Return the (X, Y) coordinate for the center point of the cell that contains the specified text.  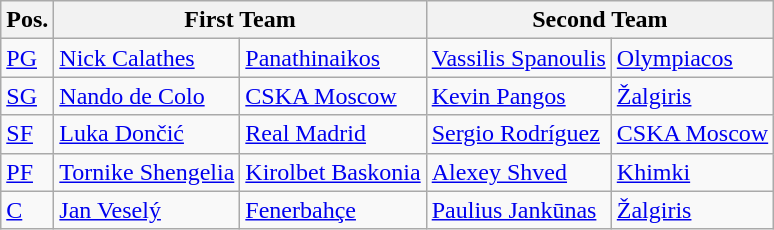
Paulius Jankūnas (518, 210)
Alexey Shved (518, 172)
Nick Calathes (147, 58)
Real Madrid (333, 134)
Fenerbahçe (333, 210)
SF (28, 134)
Pos. (28, 20)
Second Team (600, 20)
PF (28, 172)
Jan Veselý (147, 210)
SG (28, 96)
C (28, 210)
First Team (240, 20)
Kirolbet Baskonia (333, 172)
Olympiacos (692, 58)
Khimki (692, 172)
Panathinaikos (333, 58)
Nando de Colo (147, 96)
PG (28, 58)
Luka Dončić (147, 134)
Tornike Shengelia (147, 172)
Vassilis Spanoulis (518, 58)
Kevin Pangos (518, 96)
Sergio Rodríguez (518, 134)
